Scan for the cell matching the given text and deliver its [x, y] coordinate at center. 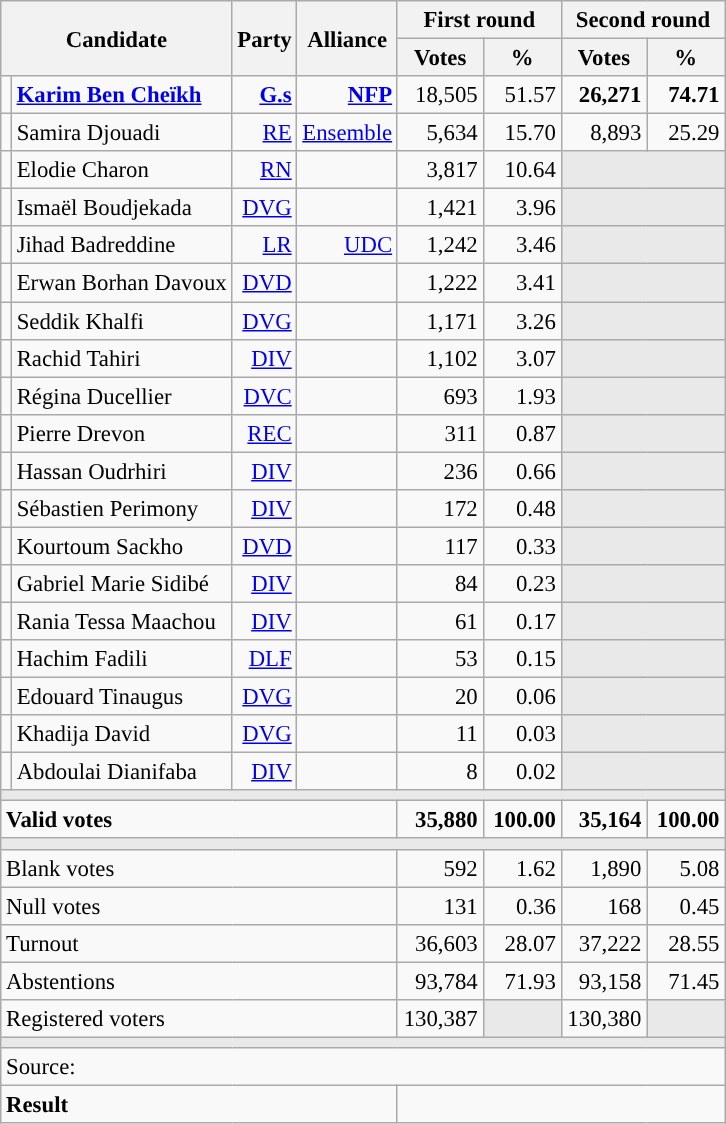
Blank votes [200, 868]
5,634 [440, 133]
3.41 [522, 283]
36,603 [440, 943]
18,505 [440, 95]
3.07 [522, 358]
Karim Ben Cheïkh [122, 95]
168 [604, 906]
Khadija David [122, 734]
130,380 [604, 1019]
236 [440, 471]
0.23 [522, 584]
8,893 [604, 133]
0.66 [522, 471]
NFP [347, 95]
Rania Tessa Maachou [122, 621]
1,242 [440, 245]
693 [440, 396]
131 [440, 906]
25.29 [686, 133]
117 [440, 546]
Valid votes [200, 820]
28.55 [686, 943]
Edouard Tinaugus [122, 697]
15.70 [522, 133]
35,880 [440, 820]
First round [479, 20]
Hassan Oudrhiri [122, 471]
172 [440, 509]
Turnout [200, 943]
Jihad Badreddine [122, 245]
3.96 [522, 208]
Registered voters [200, 1019]
Ismaël Boudjekada [122, 208]
0.02 [522, 772]
Elodie Charon [122, 170]
DVC [264, 396]
Source: [363, 1067]
0.17 [522, 621]
0.15 [522, 659]
Sébastien Perimony [122, 509]
Null votes [200, 906]
Régina Ducellier [122, 396]
3.46 [522, 245]
3.26 [522, 321]
RE [264, 133]
Candidate [116, 38]
37,222 [604, 943]
G.s [264, 95]
3,817 [440, 170]
1,890 [604, 868]
Erwan Borhan Davoux [122, 283]
0.03 [522, 734]
71.93 [522, 981]
8 [440, 772]
0.48 [522, 509]
Abdoulai Dianifaba [122, 772]
Ensemble [347, 133]
Gabriel Marie Sidibé [122, 584]
Kourtoum Sackho [122, 546]
311 [440, 433]
DLF [264, 659]
Pierre Drevon [122, 433]
5.08 [686, 868]
0.36 [522, 906]
0.06 [522, 697]
1,421 [440, 208]
130,387 [440, 1019]
53 [440, 659]
Hachim Fadili [122, 659]
Seddik Khalfi [122, 321]
Alliance [347, 38]
26,271 [604, 95]
LR [264, 245]
Rachid Tahiri [122, 358]
0.45 [686, 906]
35,164 [604, 820]
0.87 [522, 433]
84 [440, 584]
592 [440, 868]
74.71 [686, 95]
93,158 [604, 981]
61 [440, 621]
RN [264, 170]
10.64 [522, 170]
Party [264, 38]
Samira Djouadi [122, 133]
UDC [347, 245]
0.33 [522, 546]
1,222 [440, 283]
1.62 [522, 868]
20 [440, 697]
28.07 [522, 943]
11 [440, 734]
1.93 [522, 396]
51.57 [522, 95]
71.45 [686, 981]
1,171 [440, 321]
Abstentions [200, 981]
1,102 [440, 358]
Result [200, 1104]
REC [264, 433]
Second round [643, 20]
93,784 [440, 981]
